Identify which cell holds the provided text, then report its (X, Y) central coordinate. 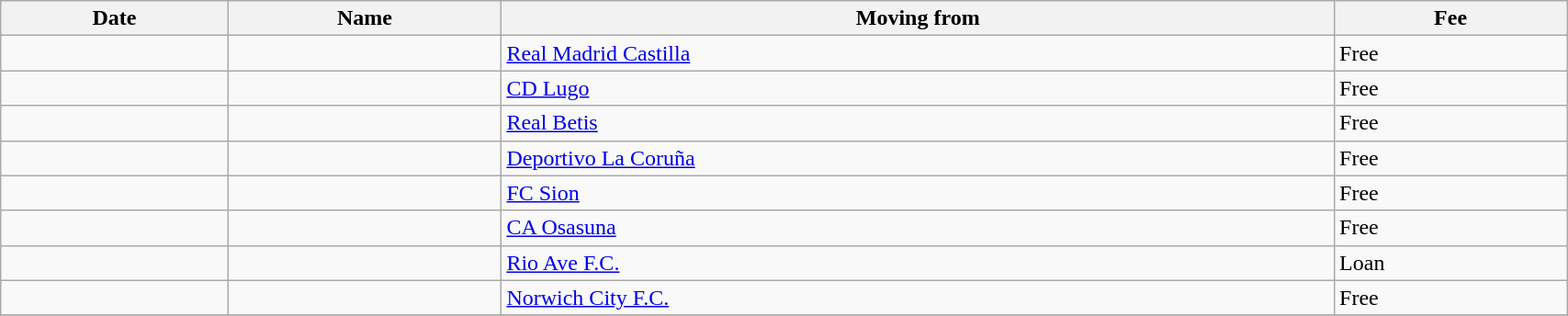
Name (365, 18)
Real Madrid Castilla (919, 53)
Real Betis (919, 123)
Moving from (919, 18)
Norwich City F.C. (919, 298)
Deportivo La Coruña (919, 158)
FC Sion (919, 193)
Fee (1451, 18)
CA Osasuna (919, 228)
Loan (1451, 263)
Date (114, 18)
Rio Ave F.C. (919, 263)
CD Lugo (919, 88)
